Detect which cell encompasses the target text, then output its [X, Y] center coordinate. 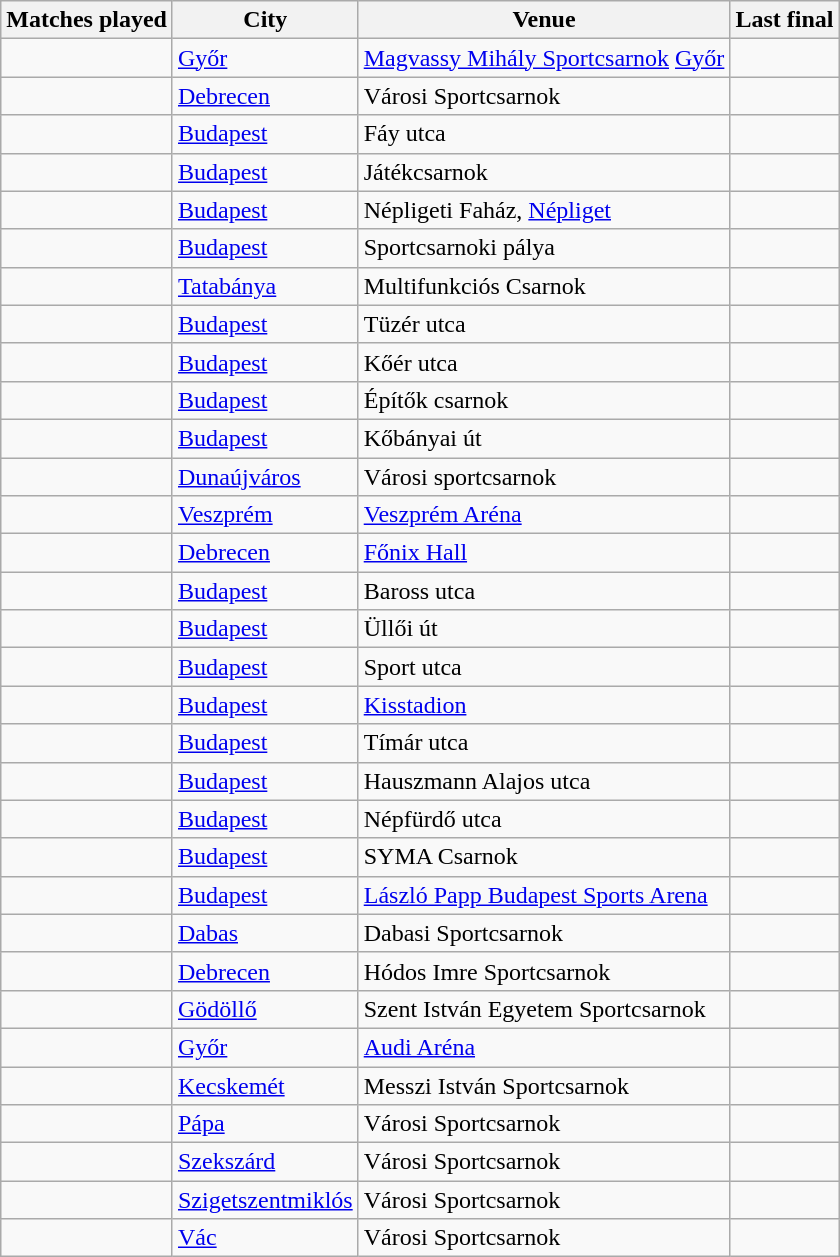
Gödöllő [265, 1009]
Szigetszentmiklós [265, 1200]
Tímár utca [544, 743]
Dabas [265, 933]
Kőér utca [544, 362]
Hódos Imre Sportcsarnok [544, 971]
Szekszárd [265, 1162]
Üllői út [544, 629]
Szent István Egyetem Sportcsarnok [544, 1009]
Messzi István Sportcsarnok [544, 1085]
Tüzér utca [544, 324]
Vác [265, 1238]
Építők csarnok [544, 400]
Dunaújváros [265, 477]
Kőbányai út [544, 438]
Tatabánya [265, 286]
Városi sportcsarnok [544, 477]
Magvassy Mihály Sportcsarnok Győr [544, 58]
Főnix Hall [544, 553]
SYMA Csarnok [544, 857]
Audi Aréna [544, 1047]
Kisstadion [544, 705]
Kecskemét [265, 1085]
Hauszmann Alajos utca [544, 781]
Népligeti Faház, Népliget [544, 210]
Last final [784, 20]
Fáy utca [544, 134]
Baross utca [544, 591]
Veszprém Aréna [544, 515]
Dabasi Sportcsarnok [544, 933]
Játékcsarnok [544, 172]
City [265, 20]
Multifunkciós Csarnok [544, 286]
Pápa [265, 1124]
Népfürdő utca [544, 819]
Veszprém [265, 515]
Sportcsarnoki pálya [544, 248]
Venue [544, 20]
Sport utca [544, 667]
László Papp Budapest Sports Arena [544, 895]
Matches played [87, 20]
